Find where the given text appears and provide that cell's center as [x, y] coordinate. 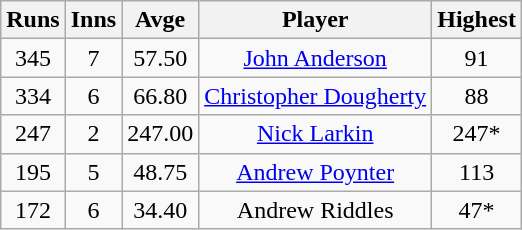
Avge [160, 20]
Christopher Dougherty [316, 96]
48.75 [160, 172]
345 [33, 58]
195 [33, 172]
5 [93, 172]
66.80 [160, 96]
Highest [477, 20]
247* [477, 134]
34.40 [160, 210]
47* [477, 210]
Runs [33, 20]
Nick Larkin [316, 134]
Andrew Poynter [316, 172]
91 [477, 58]
Player [316, 20]
7 [93, 58]
Andrew Riddles [316, 210]
334 [33, 96]
247 [33, 134]
57.50 [160, 58]
88 [477, 96]
Inns [93, 20]
2 [93, 134]
John Anderson [316, 58]
172 [33, 210]
247.00 [160, 134]
113 [477, 172]
